Find where the given text appears and provide that cell's center as [X, Y] coordinate. 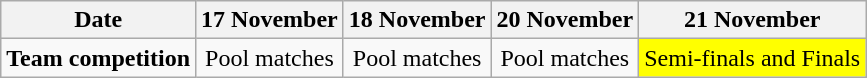
Semi-finals and Finals [752, 58]
18 November [417, 20]
Date [98, 20]
21 November [752, 20]
17 November [270, 20]
20 November [565, 20]
Team competition [98, 58]
